From the cell containing the given text, extract its center point as (X, Y) coordinate. 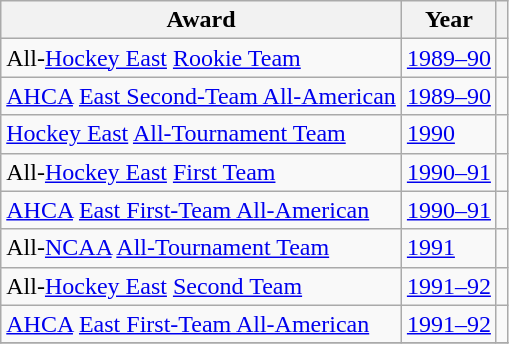
1991 (448, 248)
All-Hockey East First Team (202, 172)
All-Hockey East Second Team (202, 286)
Year (448, 20)
Award (202, 20)
AHCA East Second-Team All-American (202, 96)
All-NCAA All-Tournament Team (202, 248)
1990 (448, 134)
All-Hockey East Rookie Team (202, 58)
Hockey East All-Tournament Team (202, 134)
